Pinpoint the cell where the given text exists, returning its (x, y) midpoint coordinate. 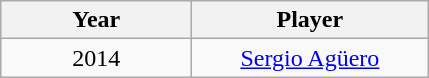
2014 (96, 58)
Year (96, 20)
Sergio Agüero (310, 58)
Player (310, 20)
